Find where the given text appears and provide that cell's center as (X, Y) coordinate. 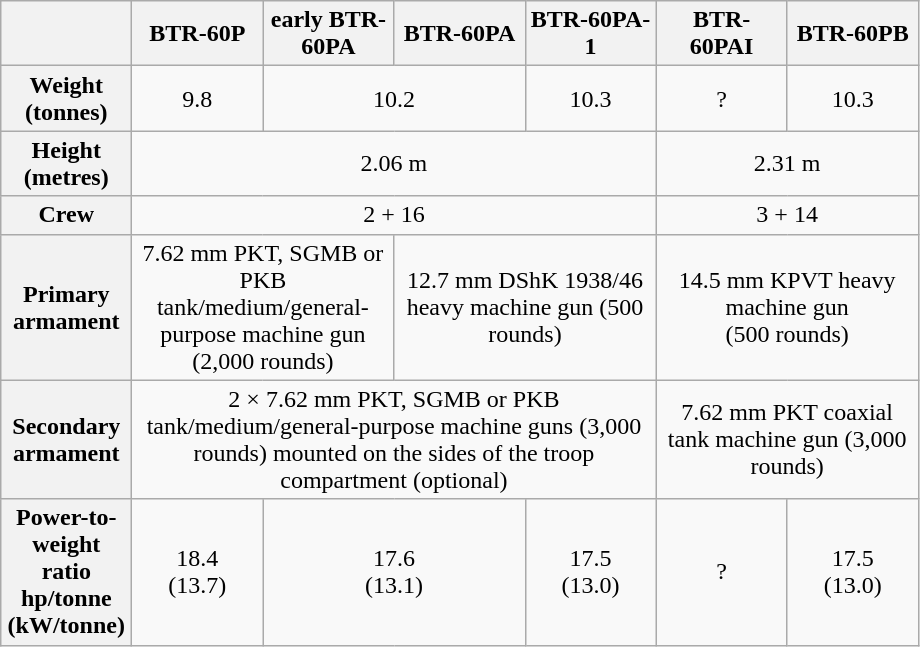
early BTR-60PA (328, 34)
12.7 mm DShK 1938/46 heavy machine gun (500 rounds) (525, 307)
Height(metres) (66, 164)
Crew (66, 215)
3 + 14 (787, 215)
Secondary armament (66, 440)
2.31 m (787, 164)
BTR-60PA (460, 34)
2 + 16 (394, 215)
Power-to-weight ratio hp/tonne (kW/tonne) (66, 572)
7.62 mm PKT, SGMB or PKB tank/medium/general-purpose machine gun (2,000 rounds) (263, 307)
BTR-60PB (852, 34)
18.4 (13.7) (198, 572)
Primary armament (66, 307)
2 × 7.62 mm PKT, SGMB or PKB tank/medium/general-purpose machine guns (3,000 rounds) mounted on the sides of the troop compartment (optional) (394, 440)
7.62 mm PKT coaxial tank machine gun (3,000 rounds) (787, 440)
10.2 (394, 98)
BTR-60PAI (722, 34)
2.06 m (394, 164)
14.5 mm KPVT heavy machine gun (500 rounds) (787, 307)
BTR-60P (198, 34)
BTR-60PA-1 (590, 34)
17.6 (13.1) (394, 572)
Weight(tonnes) (66, 98)
9.8 (198, 98)
